Identify which cell holds the provided text, then report its (x, y) central coordinate. 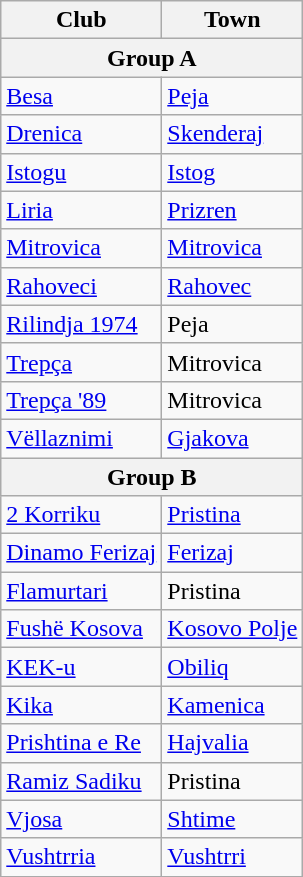
Prishtina e Re (82, 743)
Kika (82, 705)
Ferizaj (232, 553)
Ramiz Sadiku (82, 781)
Vushtrri (232, 857)
Group A (152, 58)
Town (232, 20)
Prizren (232, 210)
Hajvalia (232, 743)
Drenica (82, 134)
KEK-u (82, 667)
Obiliq (232, 667)
Gjakova (232, 438)
Vjosa (82, 819)
Group B (152, 477)
Besa (82, 96)
Liria (82, 210)
Club (82, 20)
Kamenica (232, 705)
Rahovec (232, 286)
Vëllaznimi (82, 438)
Shtime (232, 819)
Rilindja 1974 (82, 324)
Rahoveci (82, 286)
Istogu (82, 172)
Kosovo Polje (232, 629)
Istog (232, 172)
Trepça (82, 362)
Flamurtari (82, 591)
Fushë Kosova (82, 629)
Trepça '89 (82, 400)
Vushtrria (82, 857)
Skenderaj (232, 134)
Dinamo Ferizaj (82, 553)
2 Korriku (82, 515)
